Output the (x, y) coordinate of the center of the cell containing the given text.  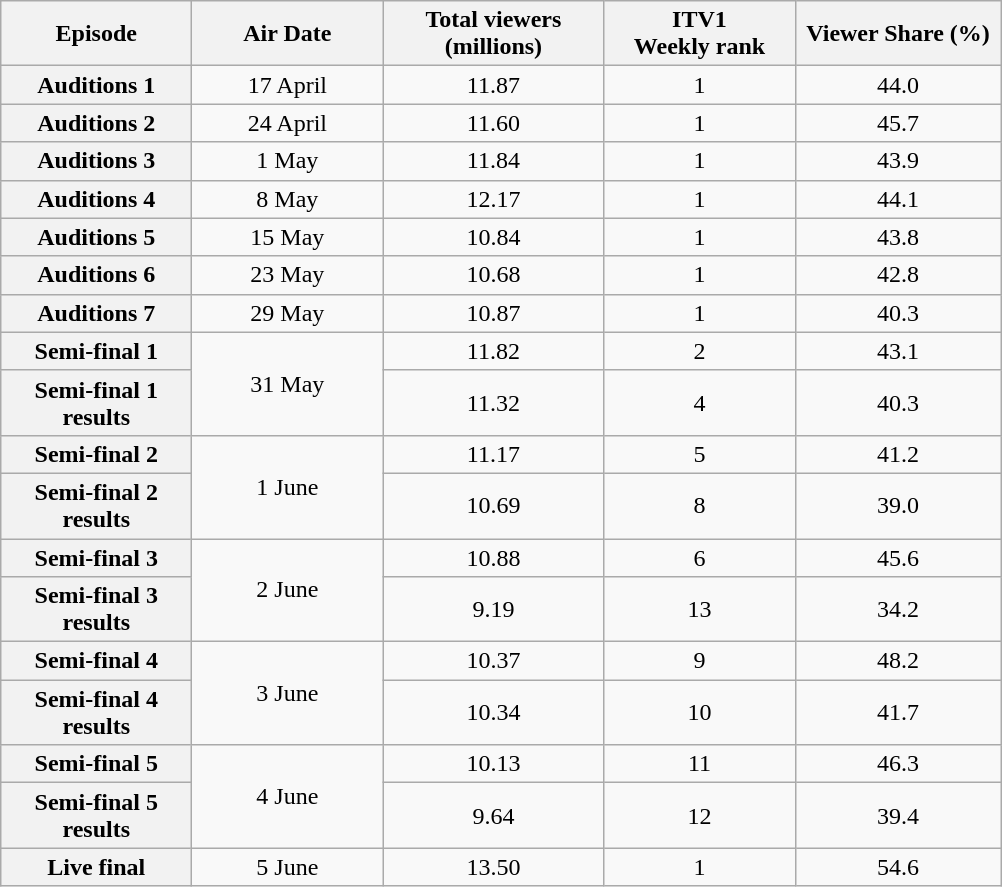
11.82 (494, 351)
10.68 (494, 275)
8 (700, 506)
Semi-final 3 (96, 557)
10.84 (494, 237)
Auditions 1 (96, 85)
2 June (288, 590)
39.0 (898, 506)
17 April (288, 85)
24 April (288, 123)
1 June (288, 486)
13.50 (494, 867)
42.8 (898, 275)
9.64 (494, 816)
44.1 (898, 199)
10.37 (494, 661)
Auditions 6 (96, 275)
46.3 (898, 764)
Episode (96, 34)
12 (700, 816)
29 May (288, 313)
10.34 (494, 712)
6 (700, 557)
41.7 (898, 712)
43.1 (898, 351)
10.13 (494, 764)
4 (700, 402)
Auditions 3 (96, 161)
10.69 (494, 506)
10.88 (494, 557)
10.87 (494, 313)
Total viewers(millions) (494, 34)
Semi-final 4 (96, 661)
45.6 (898, 557)
43.9 (898, 161)
12.17 (494, 199)
Semi-final 4 results (96, 712)
15 May (288, 237)
23 May (288, 275)
34.2 (898, 610)
Viewer Share (%) (898, 34)
39.4 (898, 816)
54.6 (898, 867)
Air Date (288, 34)
Semi-final 5 (96, 764)
Semi-final 5 results (96, 816)
Auditions 5 (96, 237)
5 June (288, 867)
11.17 (494, 454)
11 (700, 764)
Semi-final 2 results (96, 506)
8 May (288, 199)
Auditions 7 (96, 313)
45.7 (898, 123)
11.87 (494, 85)
2 (700, 351)
Live final (96, 867)
44.0 (898, 85)
Semi-final 1 results (96, 402)
9 (700, 661)
Auditions 4 (96, 199)
4 June (288, 796)
43.8 (898, 237)
11.84 (494, 161)
1 May (288, 161)
Auditions 2 (96, 123)
Semi-final 3 results (96, 610)
10 (700, 712)
11.32 (494, 402)
9.19 (494, 610)
11.60 (494, 123)
ITV1Weekly rank (700, 34)
3 June (288, 694)
13 (700, 610)
Semi-final 1 (96, 351)
48.2 (898, 661)
5 (700, 454)
31 May (288, 384)
Semi-final 2 (96, 454)
41.2 (898, 454)
